Return (x, y) of the center of cell containing provided text 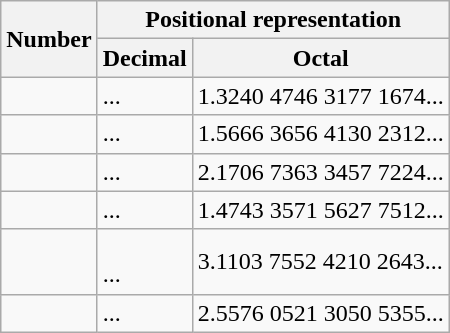
3.1103 7552 4210 2643... (320, 262)
1.3240 4746 3177 1674... (320, 96)
1.5666 3656 4130 2312... (320, 134)
1.4743 3571 5627 7512... (320, 210)
Octal (320, 58)
2.1706 7363 3457 7224... (320, 172)
Decimal (144, 58)
2.5576 0521 3050 5355... (320, 313)
Number (49, 39)
Positional representation (273, 20)
